From the cell containing the given text, extract its center point as [x, y] coordinate. 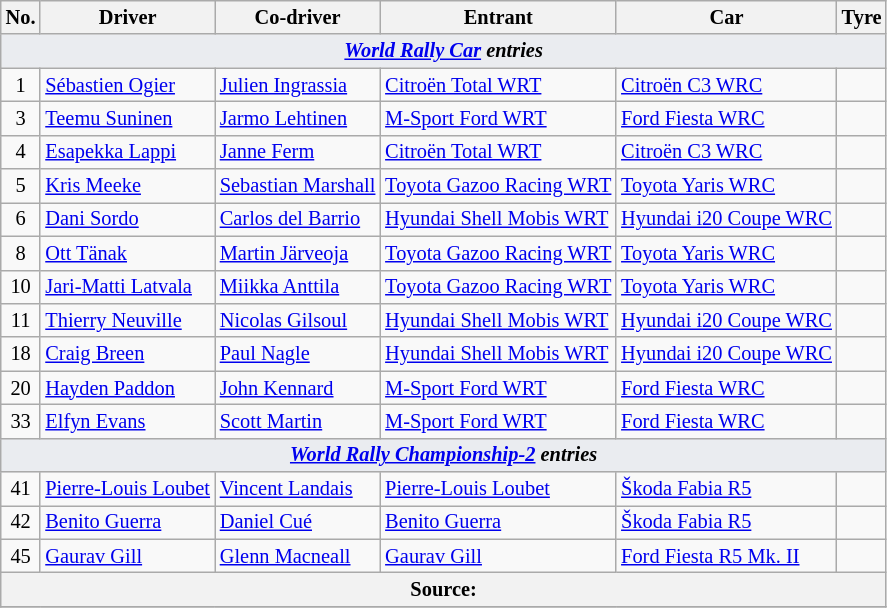
18 [21, 354]
Dani Sordo [127, 219]
41 [21, 489]
Miikka Anttila [298, 287]
11 [21, 320]
10 [21, 287]
Kris Meeke [127, 186]
Nicolas Gilsoul [298, 320]
20 [21, 388]
Source: [444, 589]
1 [21, 85]
Car [726, 17]
World Rally Championship-2 entries [444, 455]
33 [21, 421]
Esapekka Lappi [127, 152]
Daniel Cué [298, 522]
Sebastian Marshall [298, 186]
Ott Tänak [127, 253]
Entrant [498, 17]
6 [21, 219]
Scott Martin [298, 421]
Co-driver [298, 17]
Ford Fiesta R5 Mk. II [726, 556]
No. [21, 17]
Glenn Macneall [298, 556]
Janne Ferm [298, 152]
5 [21, 186]
4 [21, 152]
Elfyn Evans [127, 421]
Jarmo Lehtinen [298, 118]
Craig Breen [127, 354]
3 [21, 118]
Jari-Matti Latvala [127, 287]
Julien Ingrassia [298, 85]
8 [21, 253]
Hayden Paddon [127, 388]
Martin Järveoja [298, 253]
Paul Nagle [298, 354]
Tyre [862, 17]
World Rally Car entries [444, 51]
42 [21, 522]
Carlos del Barrio [298, 219]
Driver [127, 17]
Teemu Suninen [127, 118]
John Kennard [298, 388]
Vincent Landais [298, 489]
45 [21, 556]
Sébastien Ogier [127, 85]
Thierry Neuville [127, 320]
